Search for the cell housing the specified text and yield its [X, Y] center coordinate. 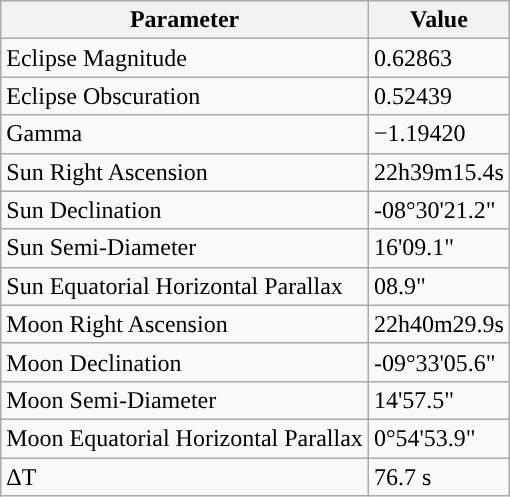
Sun Semi-Diameter [185, 248]
Sun Equatorial Horizontal Parallax [185, 286]
Gamma [185, 134]
Sun Declination [185, 210]
0°54'53.9" [438, 438]
Moon Right Ascension [185, 324]
Parameter [185, 20]
Value [438, 20]
Eclipse Magnitude [185, 58]
22h40m29.9s [438, 324]
14'57.5" [438, 400]
0.52439 [438, 96]
76.7 s [438, 477]
Moon Semi-Diameter [185, 400]
08.9" [438, 286]
0.62863 [438, 58]
−1.19420 [438, 134]
22h39m15.4s [438, 172]
Moon Equatorial Horizontal Parallax [185, 438]
Sun Right Ascension [185, 172]
-09°33'05.6" [438, 362]
-08°30'21.2" [438, 210]
ΔT [185, 477]
Eclipse Obscuration [185, 96]
Moon Declination [185, 362]
16'09.1" [438, 248]
